Detect which cell encompasses the target text, then output its (X, Y) center coordinate. 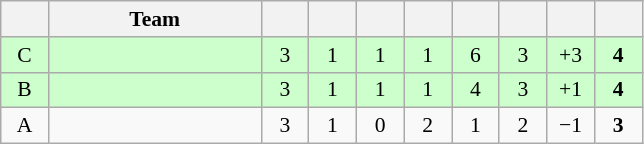
0 (380, 126)
−1 (571, 126)
+3 (571, 55)
C (25, 55)
Team (154, 19)
6 (476, 55)
A (25, 126)
B (25, 90)
+1 (571, 90)
